Return the (X, Y) coordinate for the center point of the cell that contains the specified text.  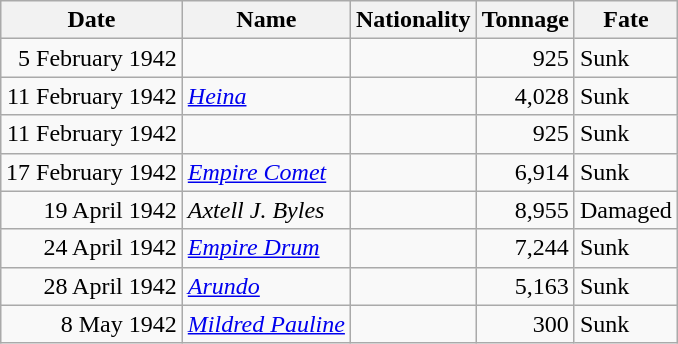
Date (92, 20)
Axtell J. Byles (266, 210)
Heina (266, 96)
Empire Comet (266, 172)
19 April 1942 (92, 210)
4,028 (525, 96)
8 May 1942 (92, 324)
6,914 (525, 172)
5 February 1942 (92, 58)
5,163 (525, 286)
8,955 (525, 210)
28 April 1942 (92, 286)
Empire Drum (266, 248)
300 (525, 324)
Tonnage (525, 20)
Fate (626, 20)
Name (266, 20)
Arundo (266, 286)
7,244 (525, 248)
Nationality (413, 20)
Damaged (626, 210)
24 April 1942 (92, 248)
Mildred Pauline (266, 324)
17 February 1942 (92, 172)
